Capture the cell that displays the provided text and extract its [X, Y] central coordinate. 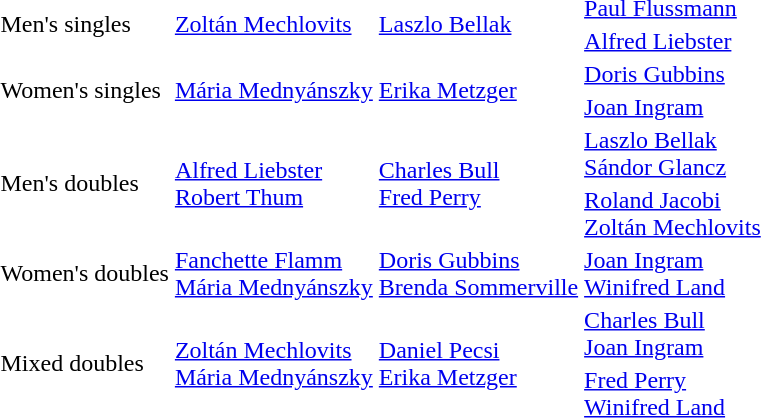
Charles Bull Fred Perry [478, 184]
Erika Metzger [478, 90]
Fanchette Flamm Mária Mednyánszky [274, 274]
Alfred Liebster Robert Thum [274, 184]
Mária Mednyánszky [274, 90]
Doris Gubbins Brenda Sommerville [478, 274]
